For the text-containing cell, return its midpoint in (x, y) coordinate format. 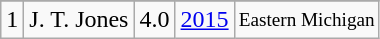
4.0 (154, 20)
J. T. Jones (79, 20)
Eastern Michigan (306, 20)
2015 (204, 20)
1 (12, 20)
